Pinpoint the cell where the given text exists, returning its (x, y) midpoint coordinate. 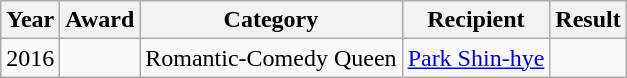
Recipient (476, 20)
Romantic-Comedy Queen (271, 58)
2016 (30, 58)
Award (100, 20)
Result (588, 20)
Park Shin-hye (476, 58)
Category (271, 20)
Year (30, 20)
